Search for the cell housing the specified text and yield its (x, y) center coordinate. 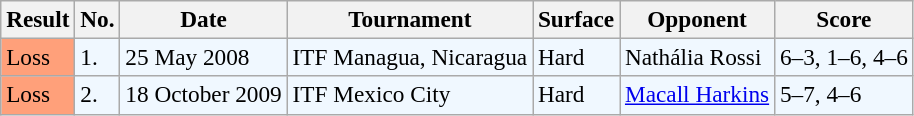
6–3, 1–6, 4–6 (844, 57)
Nathália Rossi (698, 57)
Opponent (698, 19)
Macall Harkins (698, 95)
Surface (576, 19)
Date (204, 19)
ITF Managua, Nicaragua (410, 57)
2. (98, 95)
ITF Mexico City (410, 95)
25 May 2008 (204, 57)
1. (98, 57)
18 October 2009 (204, 95)
No. (98, 19)
5–7, 4–6 (844, 95)
Tournament (410, 19)
Result (38, 19)
Score (844, 19)
